Pinpoint the cell where the given text exists, returning its (X, Y) midpoint coordinate. 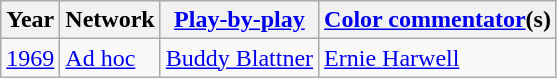
Ad hoc (110, 58)
Play-by-play (239, 20)
Year (30, 20)
Ernie Harwell (438, 58)
1969 (30, 58)
Network (110, 20)
Buddy Blattner (239, 58)
Color commentator(s) (438, 20)
